Pinpoint the cell where the given text exists, returning its (x, y) midpoint coordinate. 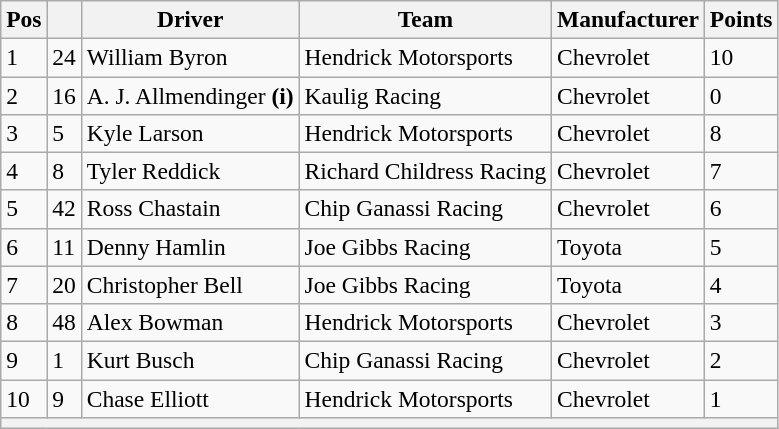
0 (741, 95)
Kyle Larson (190, 133)
Team (425, 19)
Driver (190, 19)
42 (64, 209)
16 (64, 95)
Christopher Bell (190, 285)
Kaulig Racing (425, 95)
Pos (24, 19)
Kurt Busch (190, 360)
Chase Elliott (190, 398)
Manufacturer (628, 19)
A. J. Allmendinger (i) (190, 95)
48 (64, 322)
Richard Childress Racing (425, 171)
Denny Hamlin (190, 247)
24 (64, 57)
William Byron (190, 57)
Points (741, 19)
11 (64, 247)
Ross Chastain (190, 209)
Alex Bowman (190, 322)
20 (64, 285)
Tyler Reddick (190, 171)
